From the cell containing the given text, extract its center point as [X, Y] coordinate. 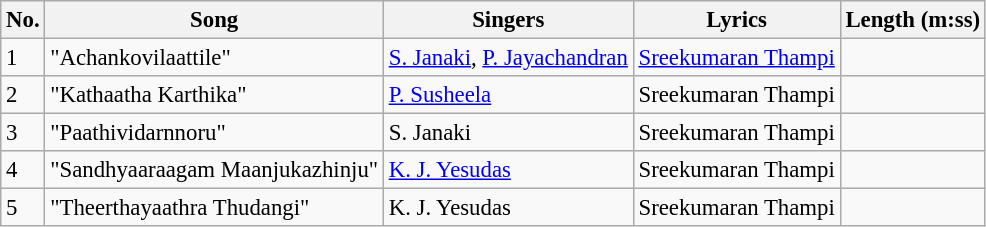
"Paathividarnnoru" [214, 133]
No. [23, 20]
"Kathaatha Karthika" [214, 95]
2 [23, 95]
"Theerthayaathra Thudangi" [214, 208]
1 [23, 58]
Singers [508, 20]
3 [23, 133]
"Achankovilaattile" [214, 58]
S. Janaki [508, 133]
Lyrics [736, 20]
"Sandhyaaraagam Maanjukazhinju" [214, 170]
Song [214, 20]
Length (m:ss) [912, 20]
5 [23, 208]
P. Susheela [508, 95]
S. Janaki, P. Jayachandran [508, 58]
4 [23, 170]
